Capture the cell that displays the provided text and extract its (X, Y) central coordinate. 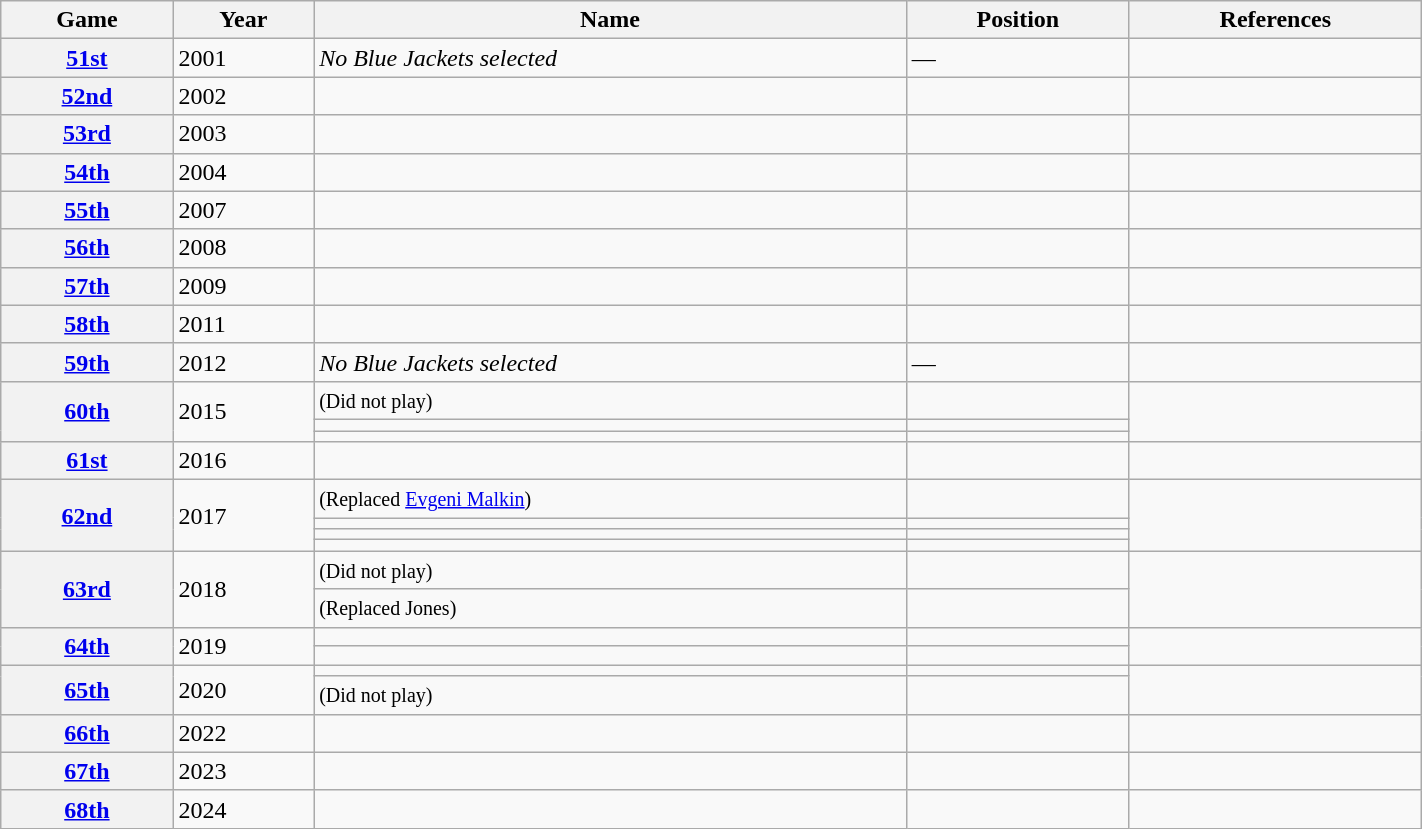
52nd (87, 96)
2009 (244, 286)
66th (87, 733)
65th (87, 690)
2011 (244, 324)
2024 (244, 809)
2023 (244, 771)
Game (87, 20)
(Replaced Evgeni Malkin) (610, 499)
54th (87, 172)
56th (87, 248)
61st (87, 461)
2020 (244, 690)
References (1275, 20)
67th (87, 771)
2017 (244, 516)
2007 (244, 210)
51st (87, 58)
2004 (244, 172)
59th (87, 362)
(Replaced Jones) (610, 608)
58th (87, 324)
2002 (244, 96)
2001 (244, 58)
64th (87, 646)
62nd (87, 516)
2016 (244, 461)
60th (87, 411)
68th (87, 809)
2008 (244, 248)
Name (610, 20)
Position (1018, 20)
57th (87, 286)
55th (87, 210)
2012 (244, 362)
Year (244, 20)
2015 (244, 411)
2018 (244, 589)
63rd (87, 589)
2003 (244, 134)
53rd (87, 134)
2022 (244, 733)
2019 (244, 646)
